For the text-containing cell, return its midpoint in (X, Y) coordinate format. 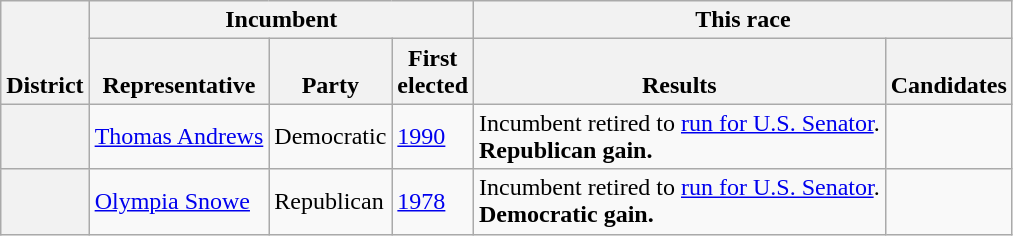
Representative (179, 72)
Firstelected (433, 72)
District (45, 52)
Results (680, 72)
Candidates (948, 72)
Republican (330, 202)
Thomas Andrews (179, 136)
This race (744, 20)
Incumbent retired to run for U.S. Senator.Republican gain. (680, 136)
Party (330, 72)
Incumbent retired to run for U.S. Senator.Democratic gain. (680, 202)
1990 (433, 136)
Olympia Snowe (179, 202)
1978 (433, 202)
Democratic (330, 136)
Incumbent (281, 20)
